Find where the given text appears and provide that cell's center as (X, Y) coordinate. 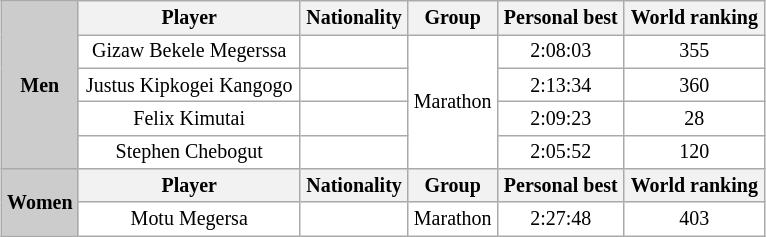
Women (40, 202)
360 (694, 84)
2:09:23 (560, 118)
28 (694, 118)
Stephen Chebogut (189, 152)
2:05:52 (560, 152)
Motu Megersa (189, 218)
403 (694, 218)
Gizaw Bekele Megerssa (189, 52)
120 (694, 152)
355 (694, 52)
2:08:03 (560, 52)
Felix Kimutai (189, 118)
2:27:48 (560, 218)
2:13:34 (560, 84)
Justus Kipkogei Kangogo (189, 84)
Men (40, 84)
